For the text-containing cell, return its midpoint in [x, y] coordinate format. 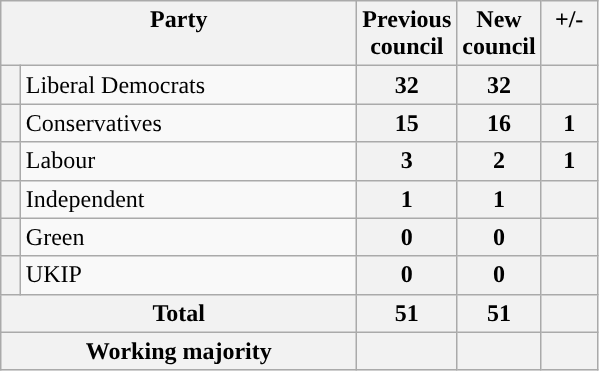
UKIP [188, 275]
Party [179, 34]
Previous council [407, 34]
Conservatives [188, 123]
+/- [569, 34]
Independent [188, 199]
16 [499, 123]
Working majority [179, 351]
Labour [188, 161]
Liberal Democrats [188, 85]
Total [179, 313]
New council [499, 34]
15 [407, 123]
3 [407, 161]
Green [188, 237]
2 [499, 161]
